For the text-containing cell, return its midpoint in (X, Y) coordinate format. 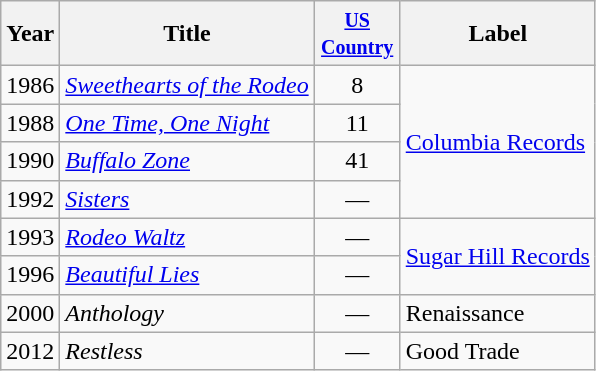
1993 (30, 237)
Year (30, 34)
Renaissance (498, 313)
Beautiful Lies (187, 275)
2012 (30, 351)
Sisters (187, 199)
1986 (30, 85)
1988 (30, 123)
1990 (30, 161)
2000 (30, 313)
11 (357, 123)
Good Trade (498, 351)
Columbia Records (498, 142)
Title (187, 34)
Restless (187, 351)
Rodeo Waltz (187, 237)
Buffalo Zone (187, 161)
One Time, One Night (187, 123)
US Country (357, 34)
Sweethearts of the Rodeo (187, 85)
1992 (30, 199)
Anthology (187, 313)
Label (498, 34)
Sugar Hill Records (498, 256)
41 (357, 161)
8 (357, 85)
1996 (30, 275)
